Output the (X, Y) coordinate of the center of the cell containing the given text.  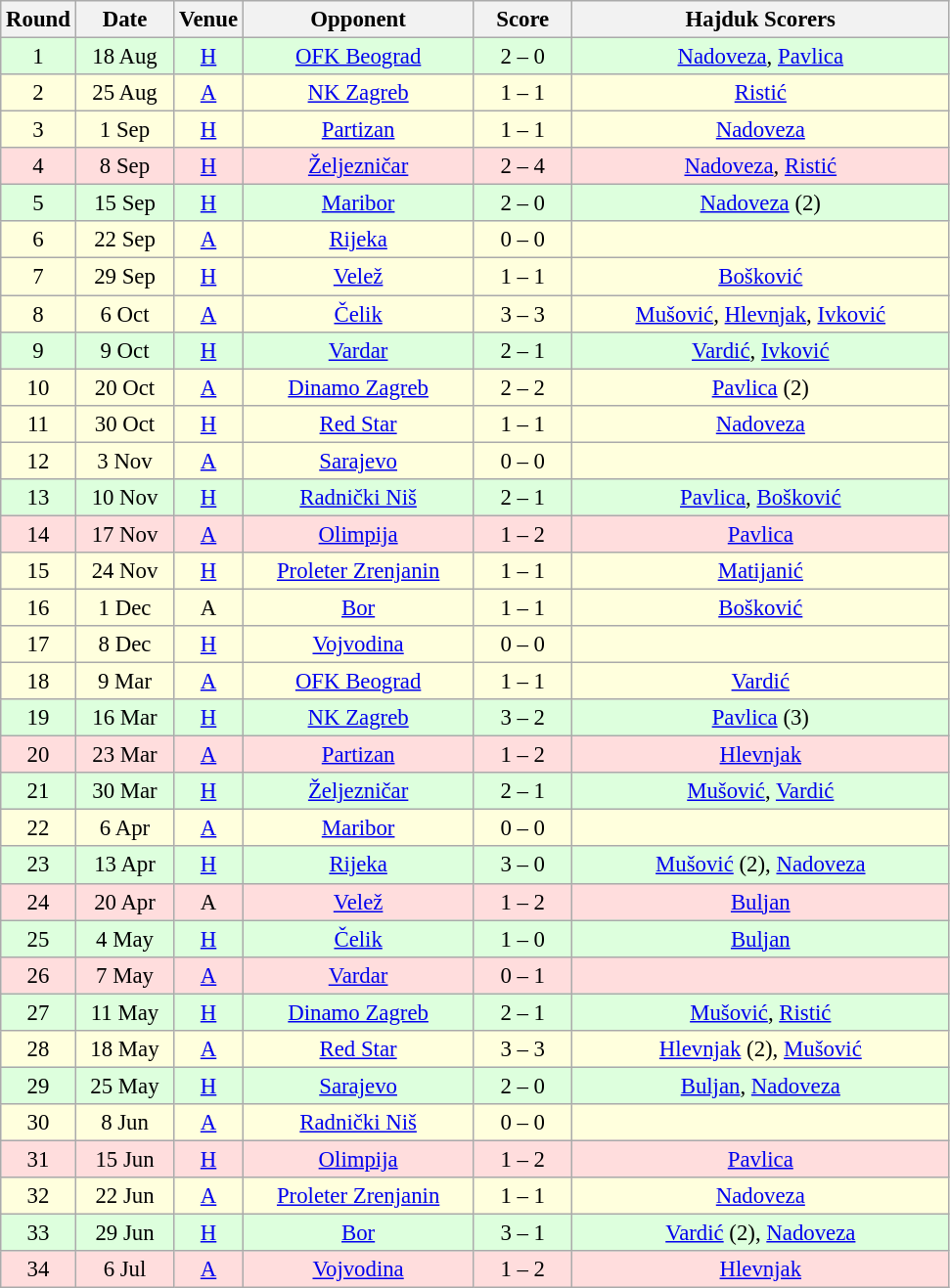
Nadoveza, Ristić (761, 166)
1 – 0 (522, 939)
25 Aug (125, 93)
16 Mar (125, 718)
6 Oct (125, 314)
12 (38, 461)
Score (522, 20)
20 (38, 755)
24 Nov (125, 571)
3 – 1 (522, 1233)
25 May (125, 1086)
Hajduk Scorers (761, 20)
Mušović, Hlevnjak, Ivković (761, 314)
2 – 2 (522, 387)
1 (38, 57)
23 (38, 866)
16 (38, 607)
10 (38, 387)
Vardić (761, 682)
Round (38, 20)
13 (38, 498)
9 Mar (125, 682)
Vardić, Ivković (761, 350)
6 Apr (125, 828)
Mušović (2), Nadoveza (761, 866)
8 (38, 314)
15 (38, 571)
3 (38, 130)
1 Sep (125, 130)
3 – 0 (522, 866)
20 Oct (125, 387)
30 (38, 1123)
Pavlica (2) (761, 387)
21 (38, 791)
Mušović, Ristić (761, 1012)
Nadoveza (2) (761, 203)
11 (38, 423)
34 (38, 1269)
Opponent (358, 20)
11 May (125, 1012)
4 May (125, 939)
30 Oct (125, 423)
0 – 1 (522, 975)
Matijanić (761, 571)
Date (125, 20)
24 (38, 902)
30 Mar (125, 791)
14 (38, 534)
7 (38, 277)
15 Sep (125, 203)
2 – 4 (522, 166)
Ristić (761, 93)
22 Sep (125, 240)
15 Jun (125, 1159)
8 Sep (125, 166)
8 Dec (125, 644)
9 Oct (125, 350)
29 Jun (125, 1233)
19 (38, 718)
18 May (125, 1049)
28 (38, 1049)
Vardić (2), Nadoveza (761, 1233)
3 – 2 (522, 718)
23 Mar (125, 755)
6 Jul (125, 1269)
6 (38, 240)
31 (38, 1159)
Pavlica, Bošković (761, 498)
Buljan, Nadoveza (761, 1086)
13 Apr (125, 866)
17 Nov (125, 534)
7 May (125, 975)
33 (38, 1233)
9 (38, 350)
18 Aug (125, 57)
29 (38, 1086)
22 Jun (125, 1196)
1 Dec (125, 607)
27 (38, 1012)
18 (38, 682)
5 (38, 203)
Pavlica (3) (761, 718)
32 (38, 1196)
8 Jun (125, 1123)
Hlevnjak (2), Mušović (761, 1049)
26 (38, 975)
2 (38, 93)
Nadoveza, Pavlica (761, 57)
29 Sep (125, 277)
10 Nov (125, 498)
4 (38, 166)
Mušović, Vardić (761, 791)
3 Nov (125, 461)
17 (38, 644)
22 (38, 828)
25 (38, 939)
20 Apr (125, 902)
Venue (209, 20)
